From the cell containing the given text, extract its center point as [X, Y] coordinate. 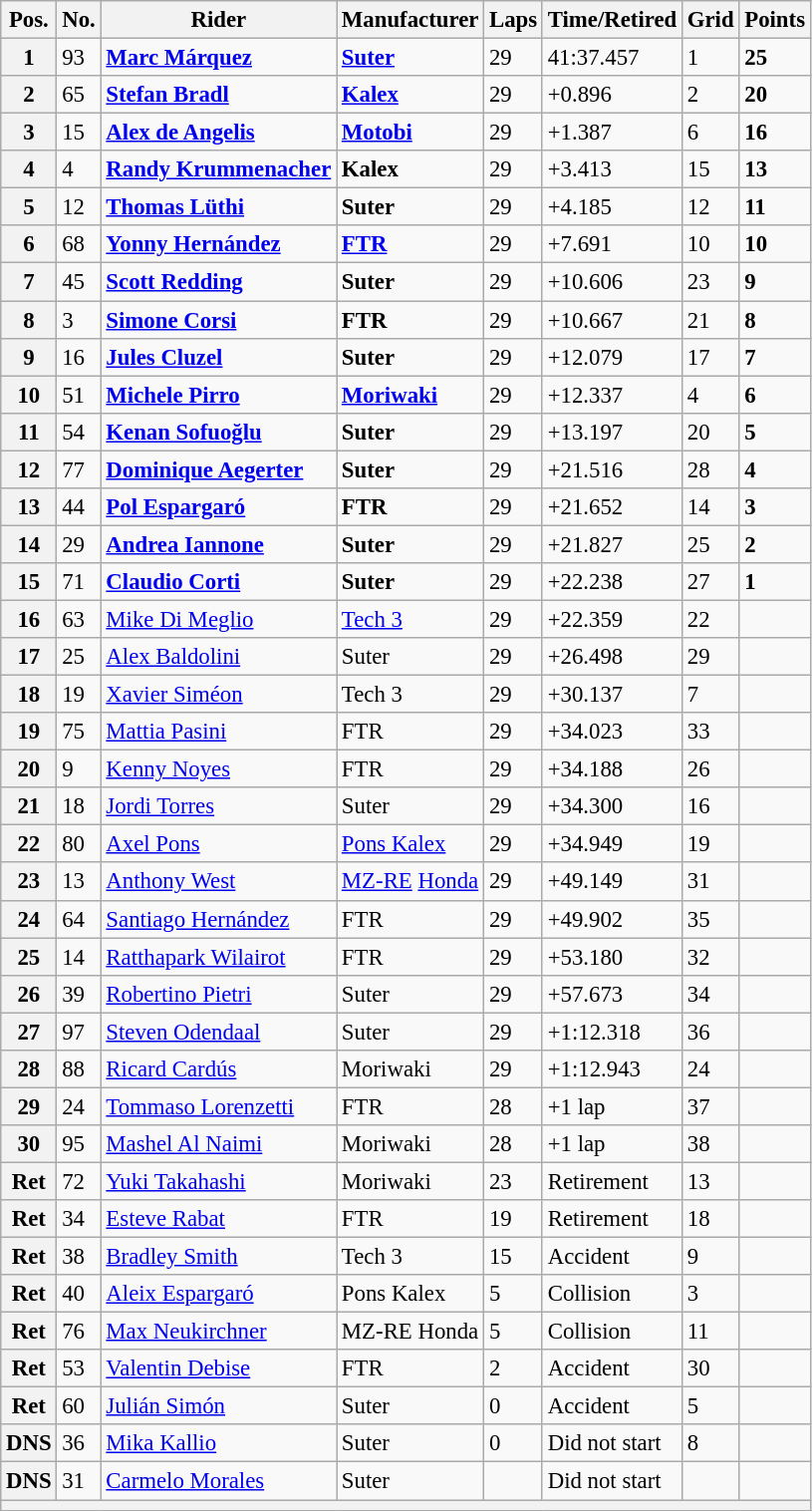
+26.498 [612, 657]
No. [79, 20]
44 [79, 507]
+10.667 [612, 320]
+4.185 [612, 207]
Valentin Debise [219, 1368]
35 [709, 919]
39 [79, 994]
Laps [514, 20]
Rider [219, 20]
54 [79, 432]
40 [79, 1294]
Yonny Hernández [219, 244]
+49.149 [612, 882]
Carmelo Morales [219, 1481]
Time/Retired [612, 20]
Grid [709, 20]
64 [79, 919]
Aleix Espargaró [219, 1294]
+30.137 [612, 695]
Anthony West [219, 882]
Points [775, 20]
Marc Márquez [219, 58]
53 [79, 1368]
Pol Espargaró [219, 507]
+1:12.318 [612, 1032]
Axel Pons [219, 844]
Alex de Angelis [219, 133]
+21.652 [612, 507]
80 [79, 844]
Manufacturer [410, 20]
Dominique Aegerter [219, 469]
72 [79, 1181]
Tommaso Lorenzetti [219, 1106]
Motobi [410, 133]
33 [709, 732]
+21.516 [612, 469]
Thomas Lüthi [219, 207]
Steven Odendaal [219, 1032]
Esteve Rabat [219, 1219]
Mashel Al Naimi [219, 1144]
Jules Cluzel [219, 357]
Randy Krummenacher [219, 169]
+12.337 [612, 395]
63 [79, 619]
88 [79, 1069]
+34.949 [612, 844]
+0.896 [612, 95]
Michele Pirro [219, 395]
+3.413 [612, 169]
45 [79, 282]
+34.300 [612, 806]
+7.691 [612, 244]
37 [709, 1106]
Claudio Corti [219, 582]
Xavier Siméon [219, 695]
Ricard Cardús [219, 1069]
41:37.457 [612, 58]
77 [79, 469]
Scott Redding [219, 282]
Yuki Takahashi [219, 1181]
+34.188 [612, 769]
Pos. [29, 20]
71 [79, 582]
Mika Kallio [219, 1444]
+53.180 [612, 957]
+1:12.943 [612, 1069]
+13.197 [612, 432]
Jordi Torres [219, 806]
+21.827 [612, 544]
Andrea Iannone [219, 544]
+10.606 [612, 282]
+12.079 [612, 357]
Julián Simón [219, 1406]
Max Neukirchner [219, 1332]
Ratthapark Wilairot [219, 957]
+22.359 [612, 619]
+1.387 [612, 133]
Santiago Hernández [219, 919]
Simone Corsi [219, 320]
Alex Baldolini [219, 657]
76 [79, 1332]
93 [79, 58]
Kenny Noyes [219, 769]
95 [79, 1144]
Bradley Smith [219, 1257]
68 [79, 244]
+57.673 [612, 994]
Mike Di Meglio [219, 619]
97 [79, 1032]
Stefan Bradl [219, 95]
Mattia Pasini [219, 732]
+49.902 [612, 919]
+34.023 [612, 732]
60 [79, 1406]
51 [79, 395]
Robertino Pietri [219, 994]
+22.238 [612, 582]
32 [709, 957]
Kenan Sofuoğlu [219, 432]
75 [79, 732]
65 [79, 95]
